Extract the [X, Y] coordinate from the center of the cell holding the provided text.  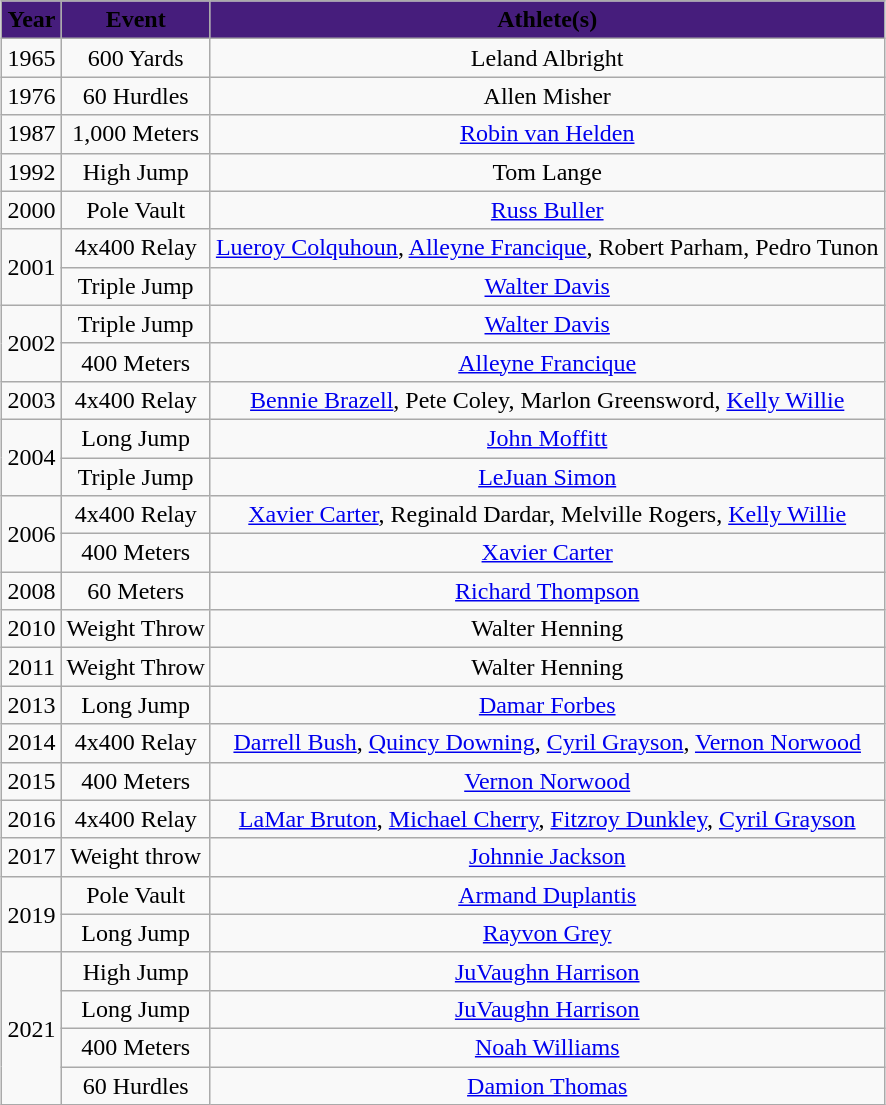
2001 [32, 267]
Tom Lange [547, 172]
2016 [32, 819]
2003 [32, 400]
2000 [32, 210]
Robin van Helden [547, 134]
2010 [32, 629]
Alleyne Francique [547, 362]
Rayvon Grey [547, 933]
1,000 Meters [136, 134]
Event [136, 20]
Bennie Brazell, Pete Coley, Marlon Greensword, Kelly Willie [547, 400]
Russ Buller [547, 210]
LaMar Bruton, Michael Cherry, Fitzroy Dunkley, Cyril Grayson [547, 819]
John Moffitt [547, 438]
Damar Forbes [547, 705]
Year [32, 20]
1976 [32, 96]
LeJuan Simon [547, 477]
2008 [32, 591]
Damion Thomas [547, 1085]
Xavier Carter, Reginald Dardar, Melville Rogers, Kelly Willie [547, 515]
2006 [32, 534]
1965 [32, 58]
2014 [32, 743]
1992 [32, 172]
60 Meters [136, 591]
Allen Misher [547, 96]
Athlete(s) [547, 20]
2021 [32, 1028]
2015 [32, 781]
Noah Williams [547, 1047]
Leland Albright [547, 58]
2017 [32, 857]
Johnnie Jackson [547, 857]
Darrell Bush, Quincy Downing, Cyril Grayson, Vernon Norwood [547, 743]
Lueroy Colquhoun, Alleyne Francique, Robert Parham, Pedro Tunon [547, 248]
2011 [32, 667]
2004 [32, 457]
600 Yards [136, 58]
Vernon Norwood [547, 781]
Xavier Carter [547, 553]
2013 [32, 705]
1987 [32, 134]
Richard Thompson [547, 591]
2002 [32, 343]
Weight throw [136, 857]
2019 [32, 914]
Armand Duplantis [547, 895]
